For the text-containing cell, return its midpoint in [x, y] coordinate format. 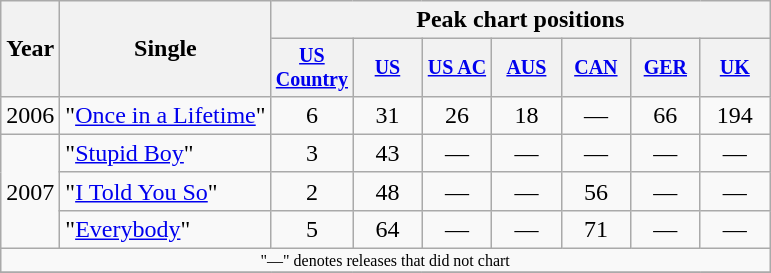
71 [596, 229]
"—" denotes releases that did not chart [386, 261]
2 [312, 191]
CAN [596, 68]
48 [388, 191]
66 [666, 115]
5 [312, 229]
UK [734, 68]
6 [312, 115]
"I Told You So" [166, 191]
31 [388, 115]
"Once in a Lifetime" [166, 115]
GER [666, 68]
56 [596, 191]
26 [456, 115]
Single [166, 49]
3 [312, 153]
18 [526, 115]
"Stupid Boy" [166, 153]
"Everybody" [166, 229]
194 [734, 115]
43 [388, 153]
US AC [456, 68]
Peak chart positions [520, 20]
AUS [526, 68]
64 [388, 229]
2006 [30, 115]
Year [30, 49]
US [388, 68]
2007 [30, 191]
US Country [312, 68]
